Search for the cell housing the specified text and yield its (X, Y) center coordinate. 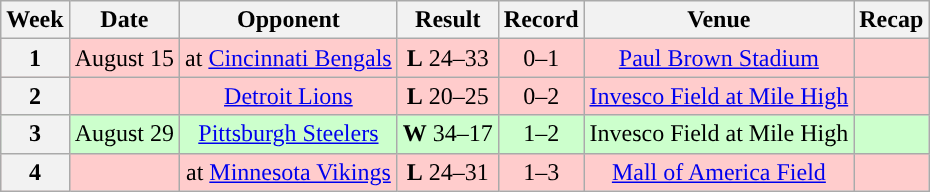
L 24–33 (448, 58)
2 (35, 96)
August 29 (124, 134)
Mall of America Field (719, 172)
at Cincinnati Bengals (289, 58)
0–1 (541, 58)
August 15 (124, 58)
Week (35, 20)
1–2 (541, 134)
Recap (892, 20)
1 (35, 58)
4 (35, 172)
L 24–31 (448, 172)
L 20–25 (448, 96)
Record (541, 20)
Pittsburgh Steelers (289, 134)
0–2 (541, 96)
Date (124, 20)
Result (448, 20)
Venue (719, 20)
at Minnesota Vikings (289, 172)
Opponent (289, 20)
W 34–17 (448, 134)
Detroit Lions (289, 96)
Paul Brown Stadium (719, 58)
1–3 (541, 172)
3 (35, 134)
